Locate the cell with the specified text and output its [X, Y] center coordinate. 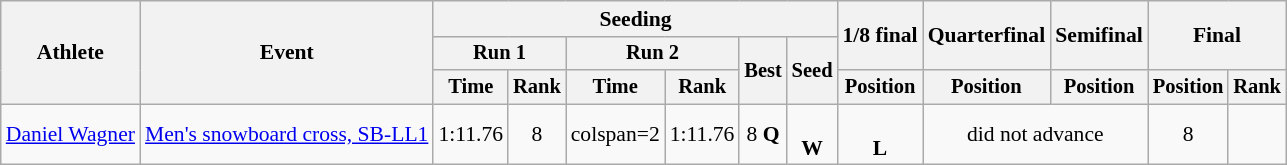
Event [286, 52]
1/8 final [880, 36]
W [812, 134]
8 Q [762, 134]
Seeding [635, 19]
did not advance [1036, 134]
Quarterfinal [987, 36]
Athlete [70, 52]
Semifinal [1099, 36]
Run 2 [653, 54]
Daniel Wagner [70, 134]
L [880, 134]
Seed [812, 70]
Run 1 [499, 54]
colspan=2 [616, 134]
Men's snowboard cross, SB-LL1 [286, 134]
Final [1217, 36]
Best [762, 70]
